Search for the cell housing the specified text and yield its (x, y) center coordinate. 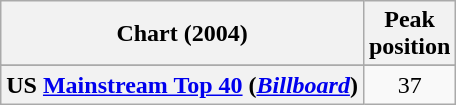
US Mainstream Top 40 (Billboard) (182, 85)
Peakposition (409, 34)
37 (409, 85)
Chart (2004) (182, 34)
